Provide the (x, y) coordinate of the cell's center where the given text is located.  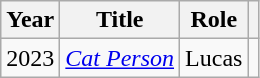
Title (120, 20)
Cat Person (120, 58)
2023 (30, 58)
Role (214, 20)
Lucas (214, 58)
Year (30, 20)
